For the text-containing cell, return its midpoint in (x, y) coordinate format. 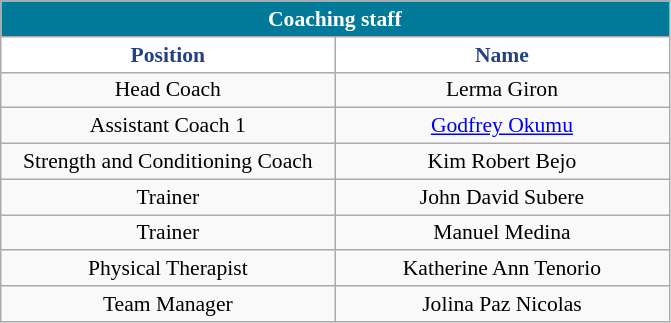
Assistant Coach 1 (168, 126)
John David Subere (502, 197)
Katherine Ann Tenorio (502, 269)
Strength and Conditioning Coach (168, 162)
Name (502, 55)
Manuel Medina (502, 233)
Jolina Paz Nicolas (502, 304)
Team Manager (168, 304)
Godfrey Okumu (502, 126)
Kim Robert Bejo (502, 162)
Physical Therapist (168, 269)
Lerma Giron (502, 90)
Head Coach (168, 90)
Position (168, 55)
Coaching staff (335, 19)
